Return the [X, Y] coordinate for the center point of the cell that contains the specified text.  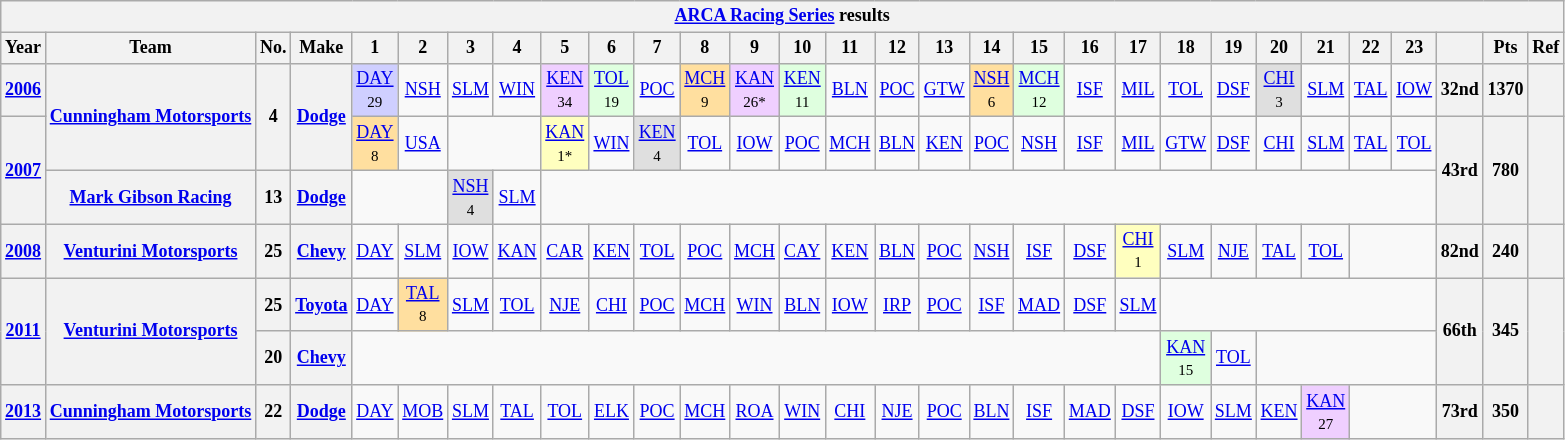
11 [850, 48]
KEN34 [565, 90]
19 [1233, 48]
CHI1 [1138, 251]
NSH4 [471, 197]
350 [1506, 412]
CAR [565, 251]
2006 [24, 90]
IRP [898, 305]
ARCA Racing Series results [782, 16]
21 [1326, 48]
240 [1506, 251]
KAN15 [1186, 358]
ELK [612, 412]
KAN [517, 251]
DAY8 [375, 144]
TOL19 [612, 90]
10 [802, 48]
Pts [1506, 48]
2013 [24, 412]
5 [565, 48]
No. [274, 48]
KAN26* [755, 90]
14 [992, 48]
ROA [755, 412]
KAN1* [565, 144]
1 [375, 48]
18 [1186, 48]
66th [1460, 332]
NSH6 [992, 90]
MOB [423, 412]
2011 [24, 332]
82nd [1460, 251]
3 [471, 48]
KEN11 [802, 90]
KEN4 [657, 144]
17 [1138, 48]
7 [657, 48]
32nd [1460, 90]
MCH9 [705, 90]
TAL8 [423, 305]
23 [1414, 48]
KAN27 [1326, 412]
2 [423, 48]
CHI3 [1279, 90]
DAY29 [375, 90]
Ref [1546, 48]
16 [1090, 48]
780 [1506, 170]
USA [423, 144]
2008 [24, 251]
2007 [24, 170]
CAY [802, 251]
43rd [1460, 170]
9 [755, 48]
12 [898, 48]
Mark Gibson Racing [150, 197]
6 [612, 48]
1370 [1506, 90]
Year [24, 48]
MCH12 [1040, 90]
15 [1040, 48]
73rd [1460, 412]
Toyota [322, 305]
345 [1506, 332]
Team [150, 48]
Make [322, 48]
8 [705, 48]
